Identify which cell holds the provided text, then report its (x, y) central coordinate. 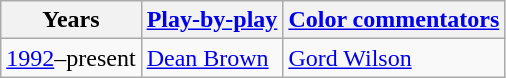
Gord Wilson (394, 58)
Dean Brown (212, 58)
1992–present (71, 58)
Play-by-play (212, 20)
Color commentators (394, 20)
Years (71, 20)
